From the cell containing the given text, extract its center point as [x, y] coordinate. 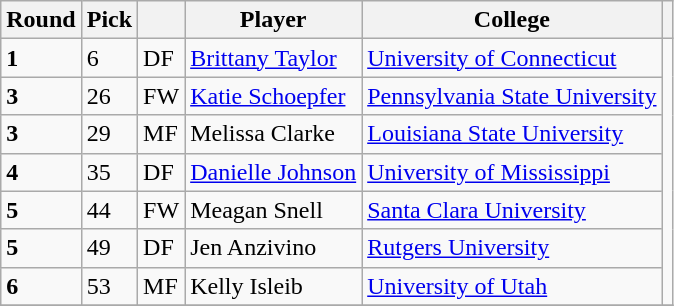
University of Connecticut [512, 58]
44 [109, 210]
53 [109, 286]
Santa Clara University [512, 210]
Pennsylvania State University [512, 96]
Brittany Taylor [274, 58]
1 [41, 58]
4 [41, 172]
35 [109, 172]
Pick [109, 20]
Player [274, 20]
College [512, 20]
Katie Schoepfer [274, 96]
Meagan Snell [274, 210]
29 [109, 134]
University of Utah [512, 286]
University of Mississippi [512, 172]
Jen Anzivino [274, 248]
Round [41, 20]
Melissa Clarke [274, 134]
Louisiana State University [512, 134]
Rutgers University [512, 248]
49 [109, 248]
Kelly Isleib [274, 286]
Danielle Johnson [274, 172]
26 [109, 96]
